Output the (x, y) coordinate of the center of the cell containing the given text.  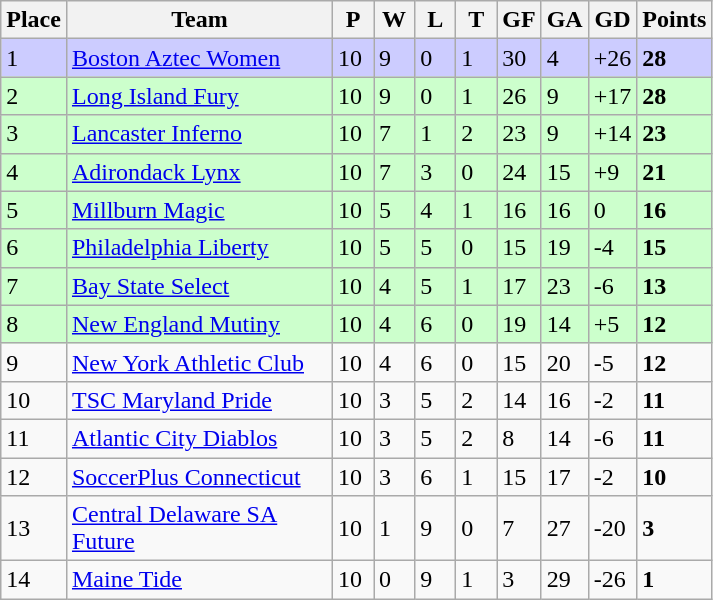
30 (519, 58)
-5 (612, 362)
Bay State Select (199, 286)
SoccerPlus Connecticut (199, 477)
GF (519, 20)
Lancaster Inferno (199, 134)
+14 (612, 134)
24 (519, 172)
27 (564, 528)
Team (199, 20)
GA (564, 20)
Atlantic City Diablos (199, 438)
Boston Aztec Women (199, 58)
New England Mutiny (199, 324)
New York Athletic Club (199, 362)
Adirondack Lynx (199, 172)
+9 (612, 172)
29 (564, 580)
W (394, 20)
+26 (612, 58)
-26 (612, 580)
Central Delaware SA Future (199, 528)
Place (34, 20)
+5 (612, 324)
-20 (612, 528)
TSC Maryland Pride (199, 400)
GD (612, 20)
L (436, 20)
26 (519, 96)
Philadelphia Liberty (199, 248)
T (476, 20)
+17 (612, 96)
-4 (612, 248)
P (354, 20)
Points (674, 20)
Millburn Magic (199, 210)
21 (674, 172)
20 (564, 362)
Maine Tide (199, 580)
Long Island Fury (199, 96)
